Scan for the cell matching the given text and deliver its (X, Y) coordinate at center. 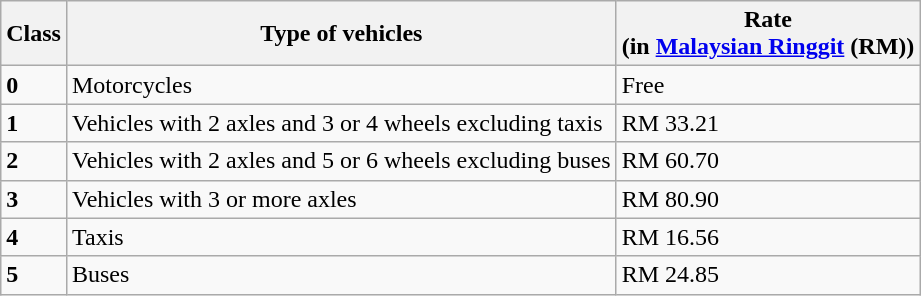
Rate(in Malaysian Ringgit (RM)) (768, 34)
Class (34, 34)
4 (34, 237)
Buses (341, 275)
RM 33.21 (768, 123)
Free (768, 85)
2 (34, 161)
0 (34, 85)
3 (34, 199)
1 (34, 123)
Motorcycles (341, 85)
RM 60.70 (768, 161)
5 (34, 275)
RM 16.56 (768, 237)
Vehicles with 2 axles and 3 or 4 wheels excluding taxis (341, 123)
Vehicles with 2 axles and 5 or 6 wheels excluding buses (341, 161)
RM 80.90 (768, 199)
RM 24.85 (768, 275)
Type of vehicles (341, 34)
Vehicles with 3 or more axles (341, 199)
Taxis (341, 237)
